Identify which cell holds the provided text, then report its (X, Y) central coordinate. 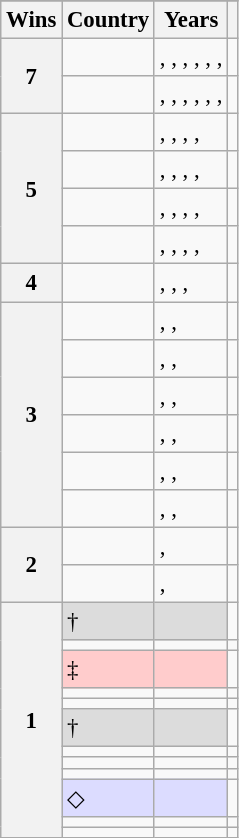
5 (32, 189)
3 (32, 415)
2 (32, 564)
◇ (108, 798)
Country (108, 20)
1 (32, 720)
7 (32, 76)
4 (32, 283)
Years (190, 20)
Wins (32, 20)
‡ (108, 670)
, , , (190, 283)
